For the text-containing cell, return its midpoint in (x, y) coordinate format. 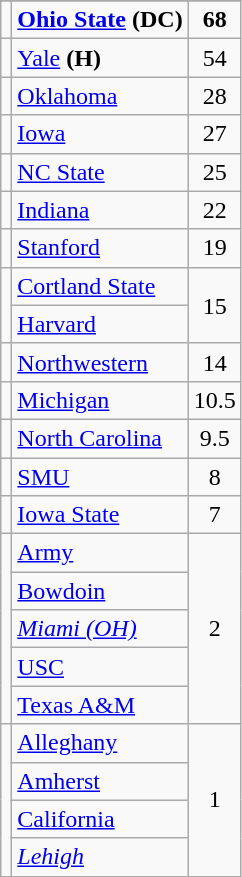
SMU (100, 477)
1 (214, 800)
California (100, 819)
Amherst (100, 781)
Lehigh (100, 857)
Harvard (100, 324)
Alleghany (100, 743)
68 (214, 20)
Indiana (100, 210)
Stanford (100, 248)
Michigan (100, 400)
Northwestern (100, 362)
Iowa (100, 134)
54 (214, 58)
Ohio State (DC) (100, 20)
9.5 (214, 438)
8 (214, 477)
19 (214, 248)
2 (214, 629)
25 (214, 172)
USC (100, 667)
10.5 (214, 400)
15 (214, 305)
Yale (H) (100, 58)
Bowdoin (100, 591)
Army (100, 553)
28 (214, 96)
Cortland State (100, 286)
22 (214, 210)
NC State (100, 172)
7 (214, 515)
14 (214, 362)
North Carolina (100, 438)
Iowa State (100, 515)
Texas A&M (100, 705)
27 (214, 134)
Oklahoma (100, 96)
Miami (OH) (100, 629)
